Find where the given text appears and provide that cell's center as [X, Y] coordinate. 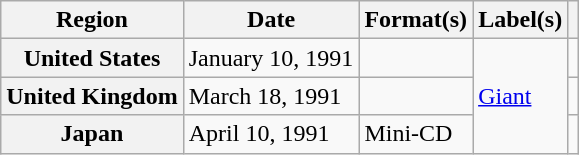
March 18, 1991 [271, 96]
Label(s) [520, 20]
United States [92, 58]
January 10, 1991 [271, 58]
Mini-CD [416, 134]
April 10, 1991 [271, 134]
Japan [92, 134]
Format(s) [416, 20]
United Kingdom [92, 96]
Region [92, 20]
Date [271, 20]
Giant [520, 96]
